Determine the [x, y] coordinate at the center of the cell enclosing the given text.  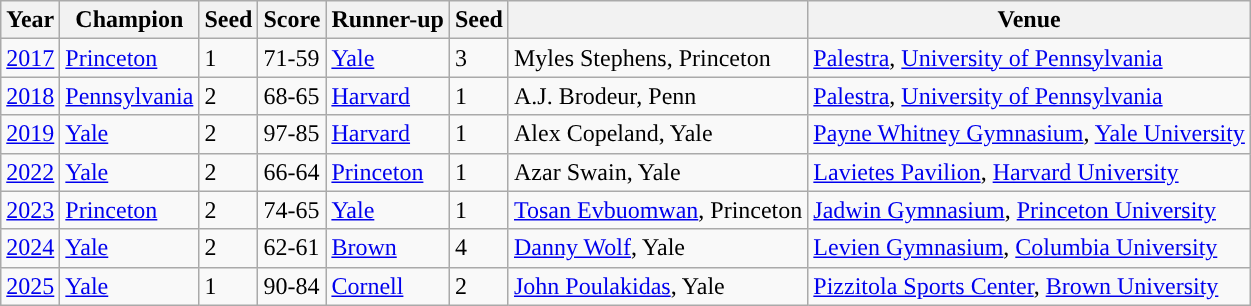
Payne Whitney Gymnasium, Yale University [1030, 134]
2017 [30, 58]
Brown [388, 248]
2025 [30, 286]
2023 [30, 210]
Danny Wolf, Yale [658, 248]
2018 [30, 96]
Tosan Evbuomwan, Princeton [658, 210]
Venue [1030, 20]
68-65 [292, 96]
2024 [30, 248]
Cornell [388, 286]
Pizzitola Sports Center, Brown University [1030, 286]
74-65 [292, 210]
Score [292, 20]
2019 [30, 134]
Pennsylvania [130, 96]
2022 [30, 172]
Champion [130, 20]
Lavietes Pavilion, Harvard University [1030, 172]
Jadwin Gymnasium, Princeton University [1030, 210]
66-64 [292, 172]
3 [478, 58]
Runner-up [388, 20]
Year [30, 20]
Alex Copeland, Yale [658, 134]
4 [478, 248]
97-85 [292, 134]
A.J. Brodeur, Penn [658, 96]
62-61 [292, 248]
Levien Gymnasium, Columbia University [1030, 248]
Azar Swain, Yale [658, 172]
71-59 [292, 58]
John Poulakidas, Yale [658, 286]
90-84 [292, 286]
Myles Stephens, Princeton [658, 58]
